Capture the cell that displays the provided text and extract its [x, y] central coordinate. 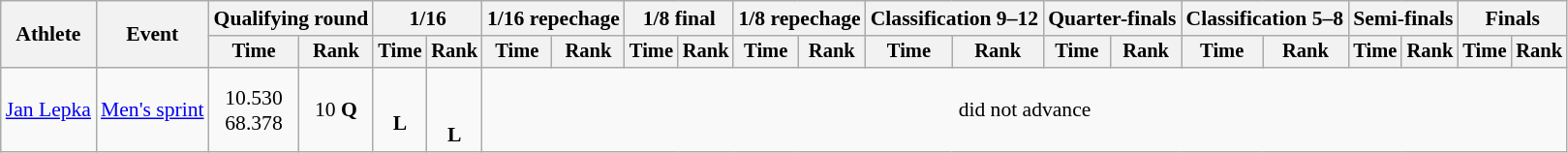
Finals [1512, 18]
Men's sprint [153, 110]
10 Q [335, 110]
Quarter-finals [1112, 18]
Semi-finals [1402, 18]
Athlete [48, 35]
did not advance [1025, 110]
Event [153, 35]
Jan Lepka [48, 110]
Qualifying round [292, 18]
Classification 9–12 [955, 18]
1/16 repechage [554, 18]
10.53068.378 [254, 110]
1/16 [427, 18]
1/8 final [679, 18]
Classification 5–8 [1265, 18]
1/8 repechage [799, 18]
